Scan for the cell matching the given text and deliver its (X, Y) coordinate at center. 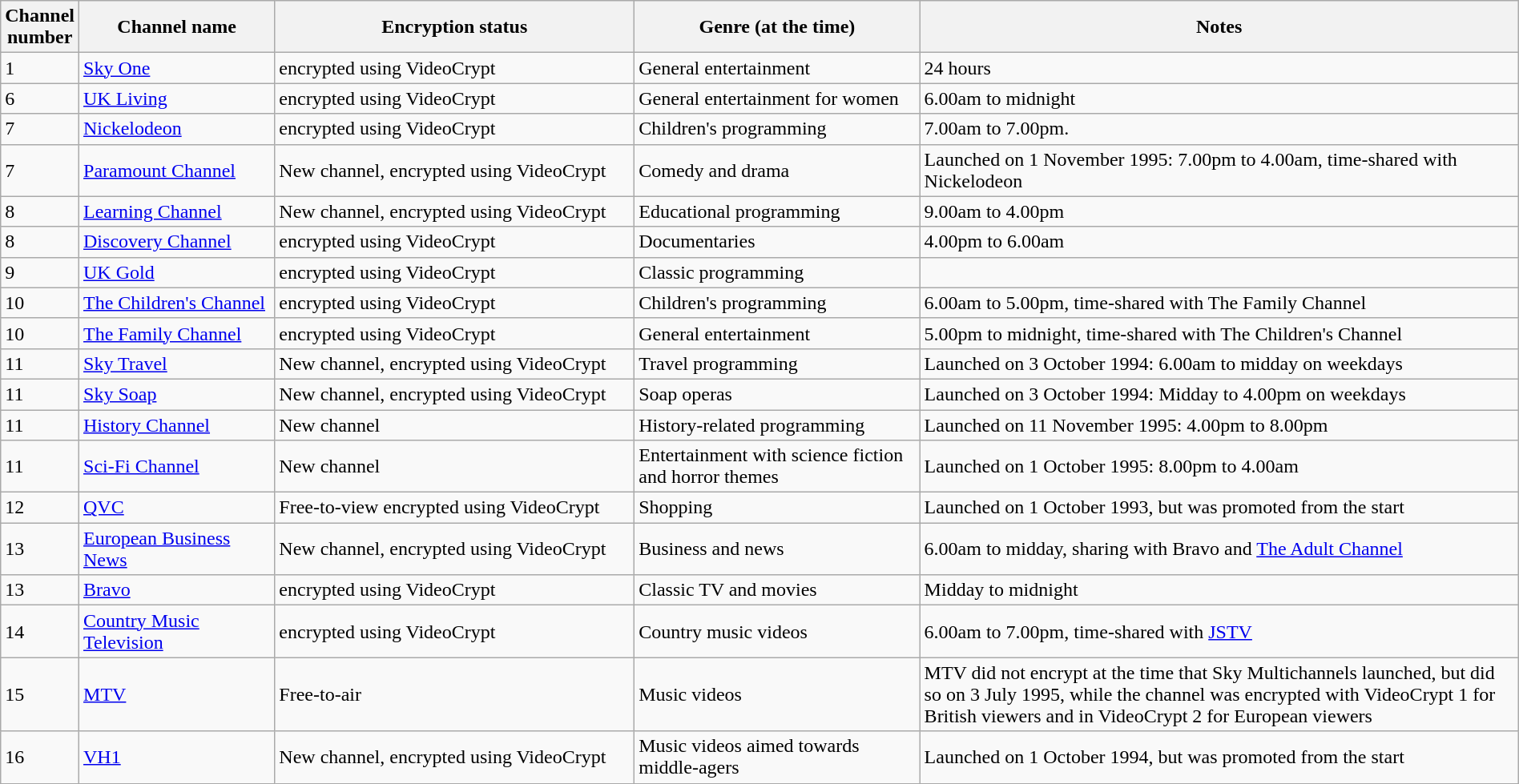
European Business News (177, 549)
UK Living (177, 99)
MTV (177, 694)
Launched on 1 October 1995: 8.00pm to 4.00am (1219, 466)
QVC (177, 508)
Launched on 1 October 1993, but was promoted from the start (1219, 508)
Country music videos (777, 631)
Sky Soap (177, 394)
Discovery Channel (177, 242)
Launched on 3 October 1994: Midday to 4.00pm on weekdays (1219, 394)
Country Music Television (177, 631)
7.00am to 7.00pm. (1219, 129)
Music videos aimed towards middle-agers (777, 758)
Soap operas (777, 394)
6.00am to 5.00pm, time-shared with The Family Channel (1219, 303)
6.00am to midday, sharing with Bravo and The Adult Channel (1219, 549)
Classic TV and movies (777, 590)
12 (40, 508)
Business and news (777, 549)
Channel number (40, 27)
16 (40, 758)
Entertainment with science fiction and horror themes (777, 466)
UK Gold (177, 272)
Launched on 1 November 1995: 7.00pm to 4.00am, time-shared with Nickelodeon (1219, 170)
Learning Channel (177, 211)
6.00am to midnight (1219, 99)
Midday to midnight (1219, 590)
Travel programming (777, 364)
Launched on 3 October 1994: 6.00am to midday on weekdays (1219, 364)
Genre (at the time) (777, 27)
Launched on 1 October 1994, but was promoted from the start (1219, 758)
15 (40, 694)
Channel name (177, 27)
Encryption status (455, 27)
1 (40, 68)
9 (40, 272)
Notes (1219, 27)
Sky One (177, 68)
4.00pm to 6.00am (1219, 242)
Nickelodeon (177, 129)
Launched on 11 November 1995: 4.00pm to 8.00pm (1219, 425)
History-related programming (777, 425)
Sky Travel (177, 364)
6 (40, 99)
Paramount Channel (177, 170)
9.00am to 4.00pm (1219, 211)
Music videos (777, 694)
Comedy and drama (777, 170)
The Children's Channel (177, 303)
Bravo (177, 590)
Classic programming (777, 272)
Free-to-view encrypted using VideoCrypt (455, 508)
5.00pm to midnight, time-shared with The Children's Channel (1219, 333)
Documentaries (777, 242)
6.00am to 7.00pm, time-shared with JSTV (1219, 631)
Free-to-air (455, 694)
VH1 (177, 758)
Sci-Fi Channel (177, 466)
Shopping (777, 508)
History Channel (177, 425)
24 hours (1219, 68)
14 (40, 631)
Educational programming (777, 211)
The Family Channel (177, 333)
General entertainment for women (777, 99)
